Identify which cell holds the provided text, then report its (X, Y) central coordinate. 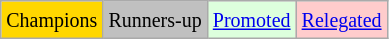
Promoted (252, 20)
Relegated (342, 20)
Runners-up (155, 20)
Champions (52, 20)
